Find where the given text appears and provide that cell's center as (X, Y) coordinate. 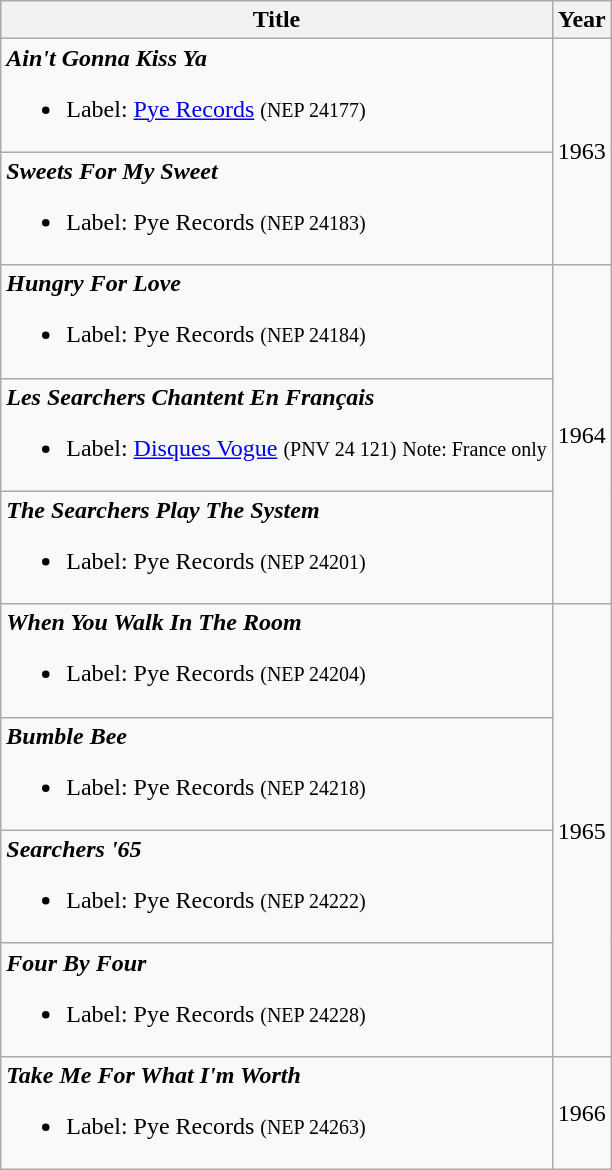
Les Searchers Chantent En FrançaisLabel: Disques Vogue (PNV 24 121) Note: France only (276, 434)
Ain't Gonna Kiss YaLabel: Pye Records (NEP 24177) (276, 96)
When You Walk In The RoomLabel: Pye Records (NEP 24204) (276, 660)
1965 (582, 830)
The Searchers Play The SystemLabel: Pye Records (NEP 24201) (276, 548)
Title (276, 20)
1964 (582, 434)
Year (582, 20)
Take Me For What I'm WorthLabel: Pye Records (NEP 24263) (276, 1112)
Hungry For LoveLabel: Pye Records (NEP 24184) (276, 322)
Sweets For My SweetLabel: Pye Records (NEP 24183) (276, 208)
Searchers '65Label: Pye Records (NEP 24222) (276, 886)
Bumble BeeLabel: Pye Records (NEP 24218) (276, 774)
1966 (582, 1112)
1963 (582, 152)
Four By FourLabel: Pye Records (NEP 24228) (276, 1000)
